Detect which cell encompasses the target text, then output its (X, Y) center coordinate. 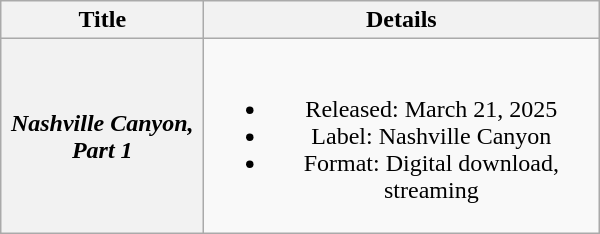
Nashville Canyon, Part 1 (102, 136)
Released: March 21, 2025Label: Nashville CanyonFormat: Digital download, streaming (402, 136)
Title (102, 20)
Details (402, 20)
